Locate the cell with the specified text and output its (x, y) center coordinate. 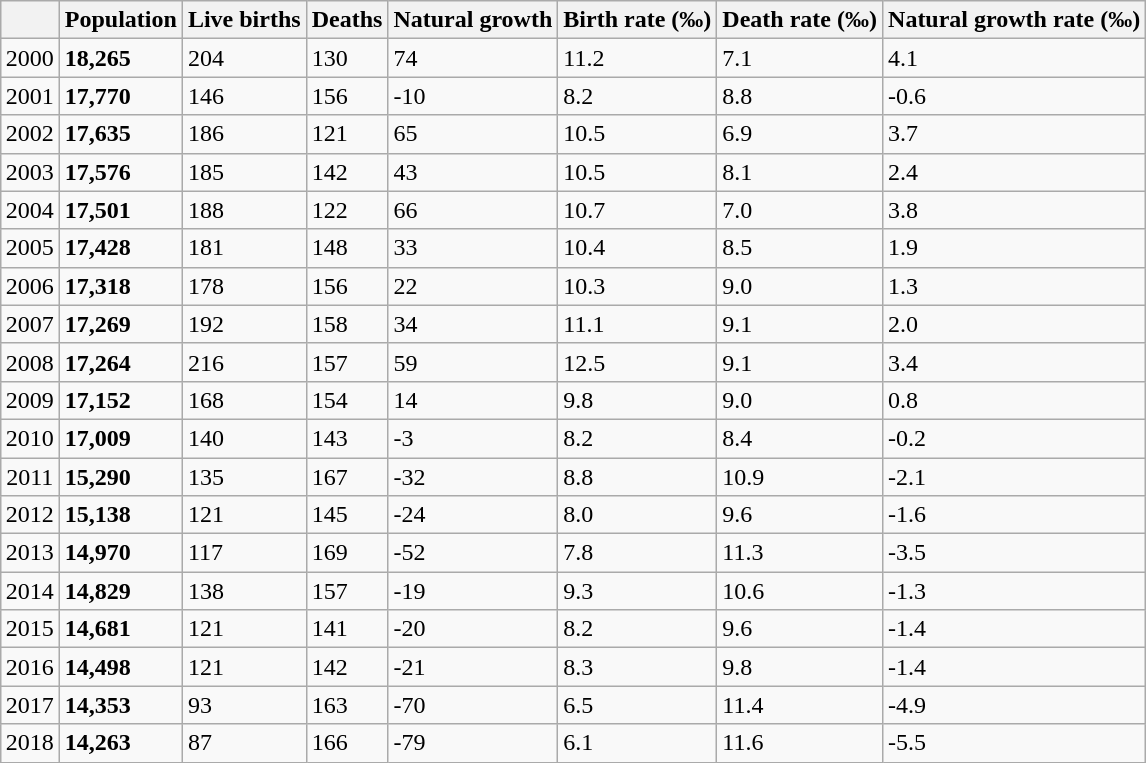
3.4 (1014, 362)
-5.5 (1014, 743)
-79 (473, 743)
87 (244, 743)
6.5 (638, 705)
3.8 (1014, 210)
141 (347, 629)
-0.6 (1014, 96)
140 (244, 438)
2018 (30, 743)
74 (473, 58)
2012 (30, 515)
8.4 (800, 438)
-0.2 (1014, 438)
Birth rate (‰) (638, 20)
17,264 (120, 362)
216 (244, 362)
148 (347, 248)
17,501 (120, 210)
188 (244, 210)
14,829 (120, 591)
154 (347, 400)
130 (347, 58)
2003 (30, 172)
2009 (30, 400)
Natural growth rate (‰) (1014, 20)
14,498 (120, 667)
9.3 (638, 591)
2013 (30, 553)
7.0 (800, 210)
43 (473, 172)
-21 (473, 667)
135 (244, 477)
178 (244, 286)
14,353 (120, 705)
-20 (473, 629)
2008 (30, 362)
2011 (30, 477)
12.5 (638, 362)
10.6 (800, 591)
8.1 (800, 172)
4.1 (1014, 58)
15,290 (120, 477)
185 (244, 172)
117 (244, 553)
8.0 (638, 515)
17,318 (120, 286)
2006 (30, 286)
122 (347, 210)
168 (244, 400)
15,138 (120, 515)
-52 (473, 553)
204 (244, 58)
2002 (30, 134)
17,576 (120, 172)
18,265 (120, 58)
2004 (30, 210)
2.0 (1014, 324)
181 (244, 248)
192 (244, 324)
66 (473, 210)
2.4 (1014, 172)
17,770 (120, 96)
10.4 (638, 248)
Deaths (347, 20)
6.9 (800, 134)
17,635 (120, 134)
11.6 (800, 743)
-19 (473, 591)
186 (244, 134)
166 (347, 743)
8.3 (638, 667)
2000 (30, 58)
59 (473, 362)
-1.6 (1014, 515)
-10 (473, 96)
22 (473, 286)
8.5 (800, 248)
7.8 (638, 553)
-2.1 (1014, 477)
-32 (473, 477)
Natural growth (473, 20)
169 (347, 553)
2016 (30, 667)
167 (347, 477)
93 (244, 705)
1.9 (1014, 248)
14 (473, 400)
2015 (30, 629)
3.7 (1014, 134)
7.1 (800, 58)
11.4 (800, 705)
10.7 (638, 210)
158 (347, 324)
17,269 (120, 324)
10.9 (800, 477)
11.3 (800, 553)
1.3 (1014, 286)
138 (244, 591)
10.3 (638, 286)
143 (347, 438)
11.1 (638, 324)
2005 (30, 248)
2007 (30, 324)
-3 (473, 438)
2017 (30, 705)
-1.3 (1014, 591)
14,970 (120, 553)
2010 (30, 438)
145 (347, 515)
Population (120, 20)
65 (473, 134)
34 (473, 324)
-70 (473, 705)
146 (244, 96)
17,009 (120, 438)
163 (347, 705)
-4.9 (1014, 705)
6.1 (638, 743)
-24 (473, 515)
17,428 (120, 248)
33 (473, 248)
17,152 (120, 400)
0.8 (1014, 400)
2014 (30, 591)
-3.5 (1014, 553)
11.2 (638, 58)
Live births (244, 20)
2001 (30, 96)
14,263 (120, 743)
Death rate (‰) (800, 20)
14,681 (120, 629)
